Detect which cell encompasses the target text, then output its [X, Y] center coordinate. 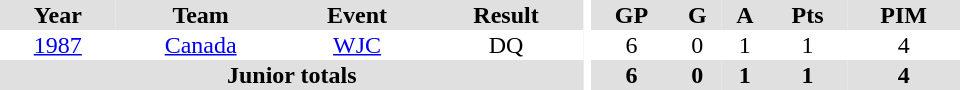
GP [631, 15]
Event [358, 15]
PIM [904, 15]
DQ [506, 45]
A [745, 15]
Team [201, 15]
G [698, 15]
Canada [201, 45]
Pts [808, 15]
Junior totals [292, 75]
Year [58, 15]
1987 [58, 45]
Result [506, 15]
WJC [358, 45]
